Detect which cell encompasses the target text, then output its (X, Y) center coordinate. 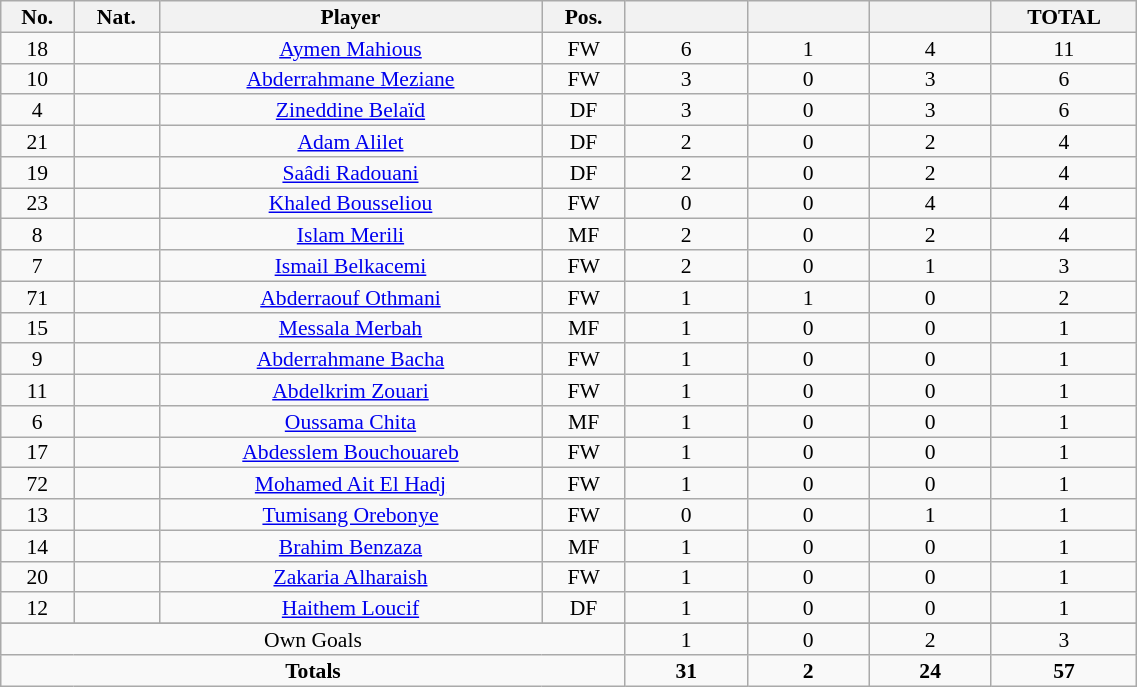
Saâdi Radouani (350, 172)
19 (38, 172)
Own Goals (313, 640)
20 (38, 576)
Totals (313, 670)
Abderrahmane Meziane (350, 78)
9 (38, 360)
Abderraouf Othmani (350, 296)
Zakaria Alharaish (350, 576)
Ismail Belkacemi (350, 266)
Haithem Loucif (350, 608)
14 (38, 546)
Pos. (584, 16)
Player (350, 16)
Abdelkrim Zouari (350, 390)
21 (38, 142)
72 (38, 484)
31 (686, 670)
8 (38, 234)
12 (38, 608)
15 (38, 328)
Zineddine Belaïd (350, 110)
Messala Merbah (350, 328)
71 (38, 296)
Abderrahmane Bacha (350, 360)
Nat. (116, 16)
Brahim Benzaza (350, 546)
Oussama Chita (350, 422)
Khaled Bousseliou (350, 204)
7 (38, 266)
Mohamed Ait El Hadj (350, 484)
Islam Merili (350, 234)
17 (38, 452)
24 (930, 670)
Abdesslem Bouchouareb (350, 452)
TOTAL (1064, 16)
Adam Alilet (350, 142)
18 (38, 48)
No. (38, 16)
23 (38, 204)
10 (38, 78)
57 (1064, 670)
Tumisang Orebonye (350, 514)
13 (38, 514)
Aymen Mahious (350, 48)
